Return the (x, y) coordinate for the center point of the cell that contains the specified text.  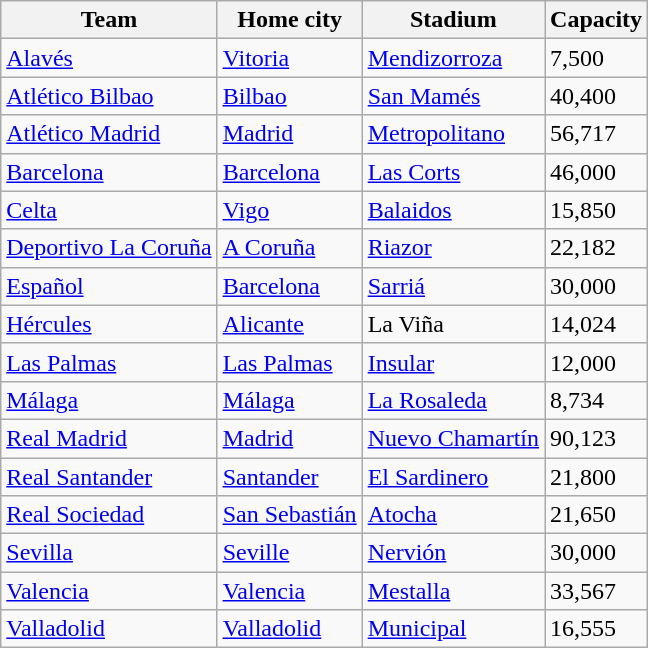
A Coruña (290, 248)
46,000 (596, 172)
Atocha (453, 515)
56,717 (596, 134)
Atlético Madrid (109, 134)
Vigo (290, 210)
7,500 (596, 58)
16,555 (596, 629)
Sarriá (453, 286)
Bilbao (290, 96)
Home city (290, 20)
Real Santander (109, 477)
Capacity (596, 20)
Mendizorroza (453, 58)
Nuevo Chamartín (453, 438)
La Viña (453, 324)
Insular (453, 362)
Riazor (453, 248)
8,734 (596, 400)
90,123 (596, 438)
El Sardinero (453, 477)
Español (109, 286)
Real Madrid (109, 438)
Sevilla (109, 553)
Stadium (453, 20)
Santander (290, 477)
Hércules (109, 324)
14,024 (596, 324)
La Rosaleda (453, 400)
33,567 (596, 591)
Metropolitano (453, 134)
21,650 (596, 515)
40,400 (596, 96)
San Sebastián (290, 515)
Mestalla (453, 591)
22,182 (596, 248)
Atlético Bilbao (109, 96)
12,000 (596, 362)
15,850 (596, 210)
21,800 (596, 477)
Nervión (453, 553)
Alavés (109, 58)
Real Sociedad (109, 515)
Celta (109, 210)
Alicante (290, 324)
Deportivo La Coruña (109, 248)
Municipal (453, 629)
Balaidos (453, 210)
Seville (290, 553)
Vitoria (290, 58)
Team (109, 20)
Las Corts (453, 172)
San Mamés (453, 96)
